Detect which cell encompasses the target text, then output its [x, y] center coordinate. 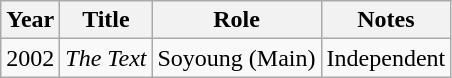
The Text [106, 58]
Title [106, 20]
Soyoung (Main) [236, 58]
Year [30, 20]
Role [236, 20]
Independent [386, 58]
2002 [30, 58]
Notes [386, 20]
